For the text-containing cell, return its midpoint in (X, Y) coordinate format. 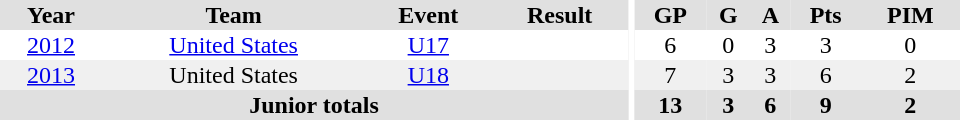
13 (670, 105)
Event (428, 15)
PIM (910, 15)
GP (670, 15)
7 (670, 75)
Result (560, 15)
G (728, 15)
Pts (826, 15)
U18 (428, 75)
A (770, 15)
2012 (51, 45)
Junior totals (314, 105)
Year (51, 15)
9 (826, 105)
2013 (51, 75)
Team (234, 15)
U17 (428, 45)
